Locate the cell with the specified text and output its (x, y) center coordinate. 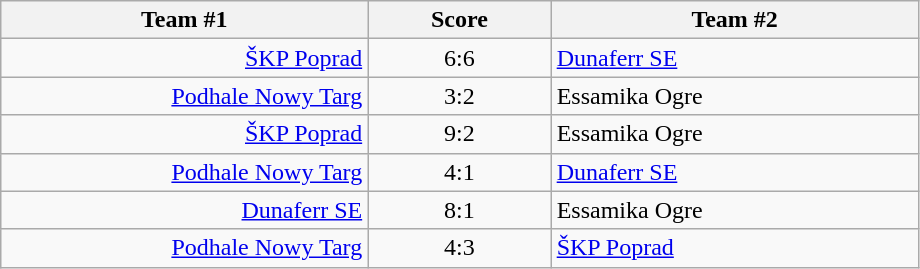
4:1 (460, 172)
3:2 (460, 96)
4:3 (460, 248)
6:6 (460, 58)
8:1 (460, 210)
Team #2 (734, 20)
Team #1 (184, 20)
Score (460, 20)
9:2 (460, 134)
